Provide the [x, y] coordinate of the cell's center where the given text is located.  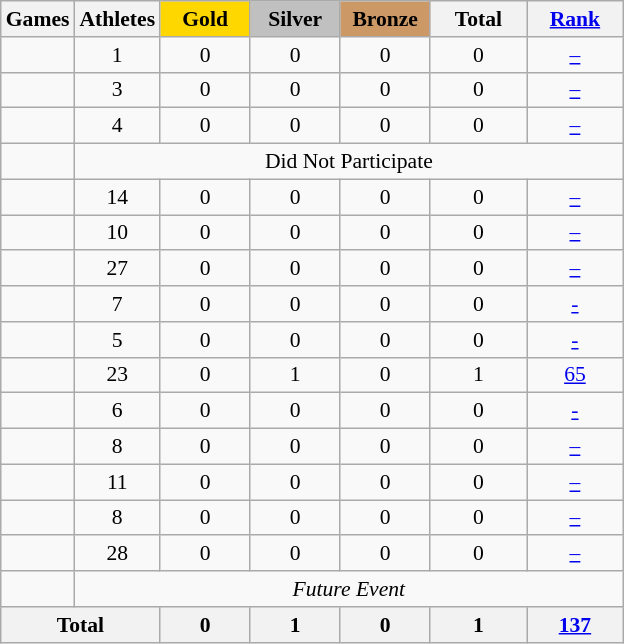
137 [576, 625]
Gold [205, 19]
65 [576, 375]
Rank [576, 19]
Bronze [385, 19]
27 [117, 269]
4 [117, 126]
10 [117, 233]
Silver [295, 19]
14 [117, 197]
7 [117, 304]
11 [117, 482]
Games [38, 19]
28 [117, 554]
6 [117, 411]
3 [117, 90]
23 [117, 375]
Did Not Participate [348, 162]
Athletes [117, 19]
Future Event [348, 589]
5 [117, 340]
